Extract the (X, Y) coordinate from the center of the cell holding the provided text.  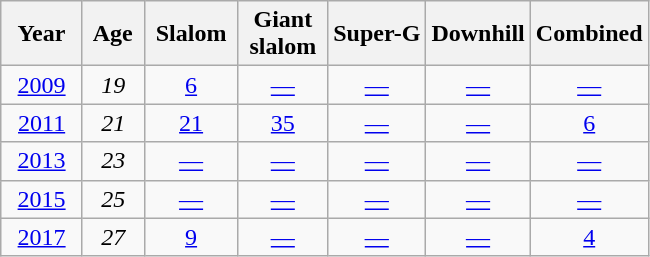
2009 (42, 85)
4 (589, 237)
35 (283, 123)
Giant slalom (283, 34)
9 (191, 237)
2013 (42, 161)
23 (113, 161)
Combined (589, 34)
Age (113, 34)
Year (42, 34)
2015 (42, 199)
2011 (42, 123)
27 (113, 237)
Super-G (377, 34)
Downhill (478, 34)
2017 (42, 237)
19 (113, 85)
Slalom (191, 34)
25 (113, 199)
